Scan for the cell matching the given text and deliver its [x, y] coordinate at center. 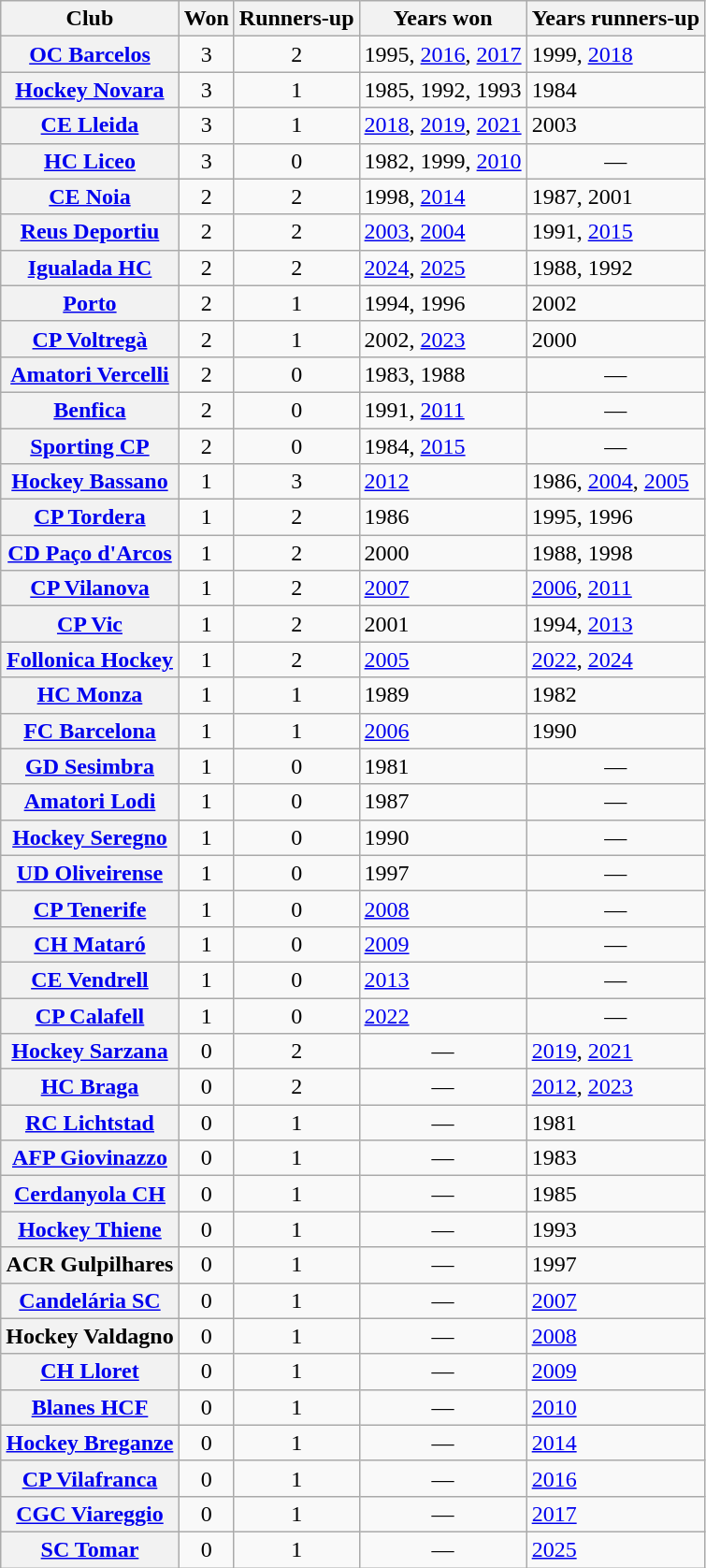
1987 [443, 802]
Cerdanyola CH [90, 1194]
Reus Deportiu [90, 232]
HC Braga [90, 1087]
1998, 2014 [443, 196]
1988, 1998 [615, 553]
Sporting CP [90, 446]
1982, 1999, 2010 [443, 161]
CP Voltregà [90, 339]
OC Barcelos [90, 54]
1983, 1988 [443, 374]
2012 [443, 482]
Years runners-up [615, 19]
2012, 2023 [615, 1087]
2002, 2023 [443, 339]
Amatori Vercelli [90, 374]
1984 [615, 90]
RC Lichtstad [90, 1123]
1991, 2011 [443, 410]
CP Tordera [90, 517]
CE Lleida [90, 125]
1983 [615, 1158]
Porto [90, 303]
CP Tenerife [90, 908]
Hockey Bassano [90, 482]
1984, 2015 [443, 446]
1985, 1992, 1993 [443, 90]
1995, 1996 [615, 517]
1985 [615, 1194]
2018, 2019, 2021 [443, 125]
Club [90, 19]
2002 [615, 303]
2006 [443, 731]
HC Monza [90, 695]
Amatori Lodi [90, 802]
1986, 2004, 2005 [615, 482]
2022 [443, 1015]
2017 [615, 1514]
CGC Viareggio [90, 1514]
SC Tomar [90, 1549]
2001 [443, 624]
Hockey Valdagno [90, 1336]
CH Mataró [90, 944]
2024, 2025 [443, 268]
CD Paço d'Arcos [90, 553]
2005 [443, 660]
2016 [615, 1478]
1991, 2015 [615, 232]
2003, 2004 [443, 232]
2014 [615, 1443]
CP Calafell [90, 1015]
ACR Gulpilhares [90, 1265]
Hockey Sarzana [90, 1052]
2022, 2024 [615, 660]
Blanes HCF [90, 1407]
Won [206, 19]
Hockey Novara [90, 90]
Benfica [90, 410]
2025 [615, 1549]
Hockey Thiene [90, 1229]
Runners-up [296, 19]
Igualada HC [90, 268]
1994, 1996 [443, 303]
1995, 2016, 2017 [443, 54]
1993 [615, 1229]
Years won [443, 19]
1999, 2018 [615, 54]
CH Lloret [90, 1372]
1988, 1992 [615, 268]
2003 [615, 125]
CE Noia [90, 196]
2013 [443, 980]
Hockey Breganze [90, 1443]
CP Vic [90, 624]
2010 [615, 1407]
CP Vilanova [90, 588]
Candelária SC [90, 1300]
1986 [443, 517]
1982 [615, 695]
1989 [443, 695]
1994, 2013 [615, 624]
1987, 2001 [615, 196]
GD Sesimbra [90, 766]
Follonica Hockey [90, 660]
CE Vendrell [90, 980]
CP Vilafranca [90, 1478]
FC Barcelona [90, 731]
Hockey Seregno [90, 837]
AFP Giovinazzo [90, 1158]
2019, 2021 [615, 1052]
HC Liceo [90, 161]
2006, 2011 [615, 588]
UD Oliveirense [90, 873]
